Output the [X, Y] coordinate of the center of the cell containing the given text.  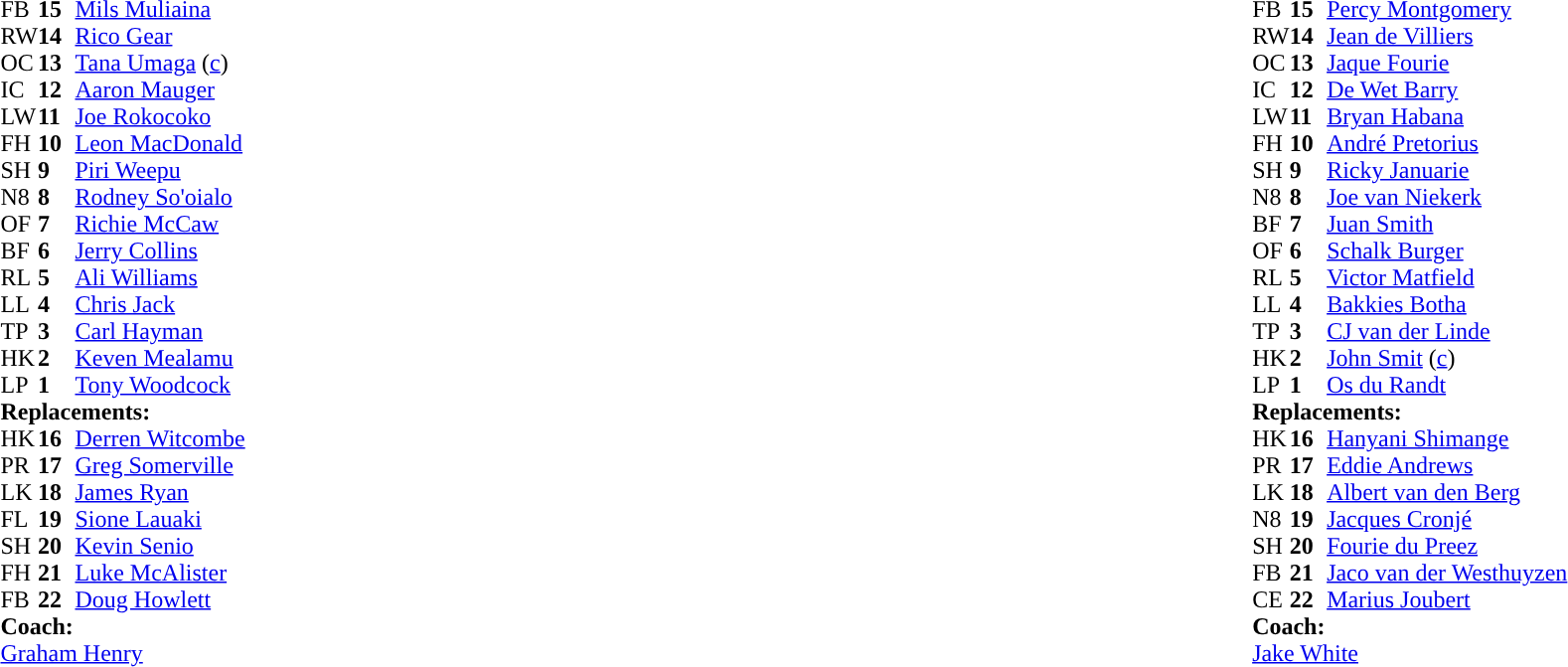
Joe Rokocoko [161, 117]
Kevin Senio [161, 547]
Jean de Villiers [1447, 36]
Bakkies Botha [1447, 304]
Bryan Habana [1447, 117]
Ali Williams [161, 278]
Jake White [1409, 654]
De Wet Barry [1447, 89]
Jaque Fourie [1447, 64]
Tana Umaga (c) [161, 64]
Albert van den Berg [1447, 493]
Fourie du Preez [1447, 547]
FL [19, 519]
Piri Weepu [161, 171]
Aaron Mauger [161, 89]
Jerry Collins [161, 250]
Chris Jack [161, 304]
CJ van der Linde [1447, 332]
Ricky Januarie [1447, 171]
Greg Somerville [161, 465]
Victor Matfield [1447, 278]
Luke McAlister [161, 573]
Sione Lauaki [161, 519]
Leon MacDonald [161, 143]
Juan Smith [1447, 225]
Rico Gear [161, 36]
Doug Howlett [161, 600]
James Ryan [161, 493]
Os du Randt [1447, 386]
Schalk Burger [1447, 250]
John Smit (c) [1447, 358]
André Pretorius [1447, 143]
Hanyani Shimange [1447, 439]
Keven Mealamu [161, 358]
Derren Witcombe [161, 439]
Richie McCaw [161, 225]
Marius Joubert [1447, 600]
Eddie Andrews [1447, 465]
Graham Henry [122, 654]
Rodney So'oialo [161, 197]
Joe van Niekerk [1447, 197]
Tony Woodcock [161, 386]
Jacques Cronjé [1447, 519]
CE [1271, 600]
Carl Hayman [161, 332]
Jaco van der Westhuyzen [1447, 573]
